For the text-containing cell, return its midpoint in (X, Y) coordinate format. 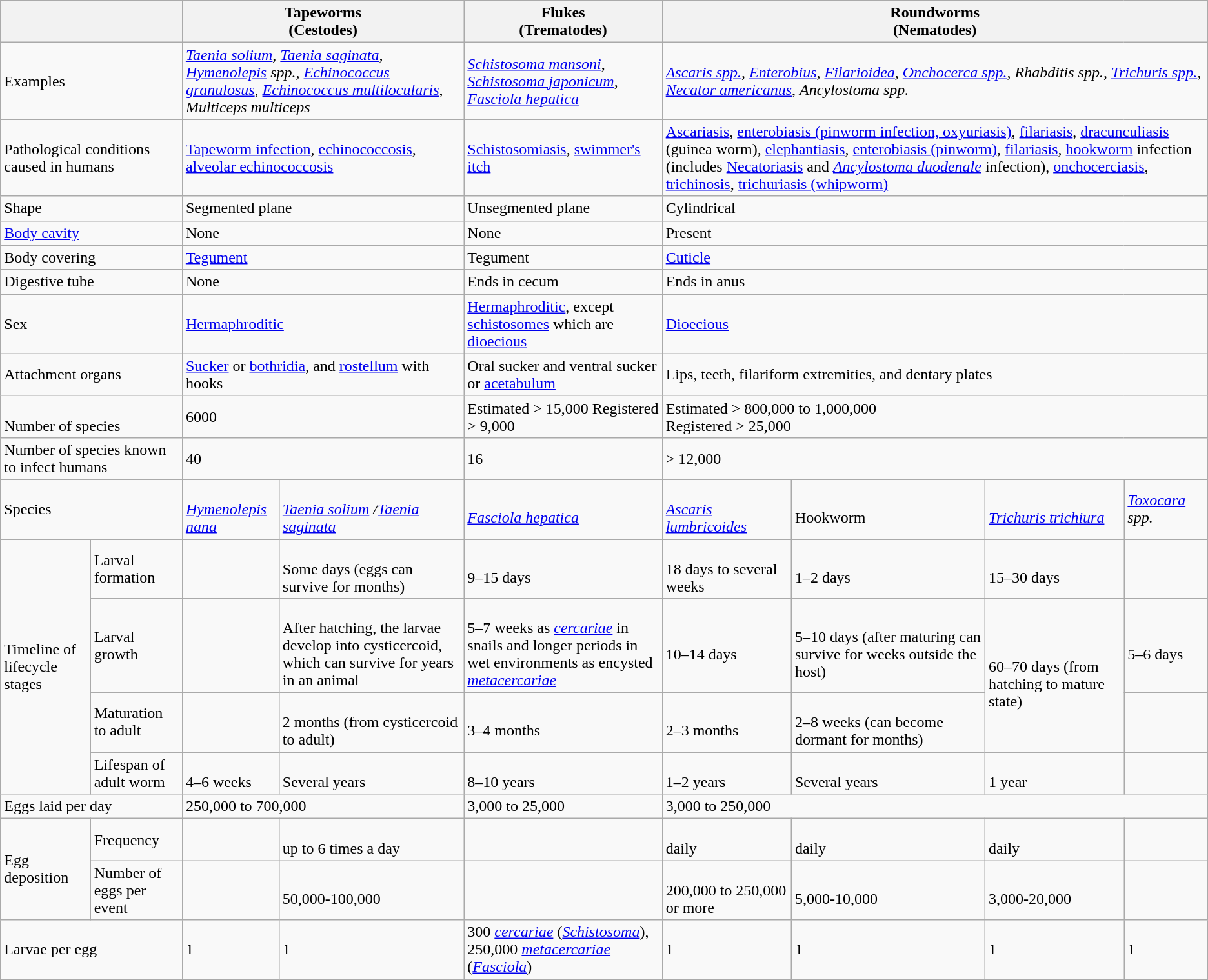
2–8 weeks (can become dormant for months) (888, 723)
10–14 days (727, 646)
1–2 days (888, 569)
Hermaphroditic (323, 324)
up to 6 times a day (371, 840)
Timeline of lifecycle stages (45, 667)
3–4 months (563, 723)
Body covering (92, 257)
Oral sucker and ventral sucker or acetabulum (563, 374)
Some days (eggs can survive for months) (371, 569)
Lips, teeth, filariform extremities, and dentary plates (934, 374)
Species (92, 509)
Cuticle (934, 257)
200,000 to 250,000 or more (727, 890)
Larval growth (136, 646)
5,000-10,000 (888, 890)
5–7 weeks as cercariae in snails and longer periods in wet environments as encysted metacercariae (563, 646)
9–15 days (563, 569)
Present (934, 233)
3,000-20,000 (1054, 890)
Roundworms(Nematodes) (934, 22)
18 days to several weeks (727, 569)
Sucker or bothridia, and rostellum with hooks (323, 374)
Attachment organs (92, 374)
Taenia solium /Taenia saginata (371, 509)
15–30 days (1054, 569)
1–2 years (727, 773)
2–3 months (727, 723)
300 cercariae (Schistosoma), 250,000 metacercariae (Fasciola) (563, 950)
Segmented plane (323, 208)
Eggs laid per day (92, 806)
Estimated > 800,000 to 1,000,000Registered > 25,000 (934, 417)
Tapeworms(Cestodes) (323, 22)
Number of species known to infect humans (92, 458)
Hookworm (888, 509)
Larval formation (136, 569)
60–70 days (from hatching to mature state) (1054, 675)
Schistosomiasis, swimmer's itch (563, 157)
Flukes(Trematodes) (563, 22)
3,000 to 250,000 (934, 806)
Unsegmented plane (563, 208)
16 (563, 458)
Lifespan of adult worm (136, 773)
250,000 to 700,000 (323, 806)
Egg deposition (45, 870)
After hatching, the larvae develop into cysticercoid, which can survive for years in an animal (371, 646)
Cylindrical (934, 208)
2 months (from cysticercoid to adult) (371, 723)
5–6 days (1165, 646)
1 year (1054, 773)
Hymenolepis nana (230, 509)
50,000-100,000 (371, 890)
Taenia solium, Taenia saginata, Hymenolepis spp., Echinococcus granulosus, Echinococcus multilocularis, Multiceps multiceps (323, 81)
Number of species (92, 417)
Sex (92, 324)
6000 (323, 417)
Number of eggs per event (136, 890)
Tapeworm infection, echinococcosis, alveolar echinococcosis (323, 157)
Ascaris spp., Enterobius, Filarioidea, Onchocerca spp., Rhabditis spp., Trichuris spp., Necator americanus, Ancylostoma spp. (934, 81)
Ends in anus (934, 282)
Pathological conditions caused in humans (92, 157)
5–10 days (after maturing can survive for weeks outside the host) (888, 646)
Trichuris trichiura (1054, 509)
40 (323, 458)
Frequency (136, 840)
4–6 weeks (230, 773)
Ends in cecum (563, 282)
Maturation to adult (136, 723)
Toxocara spp. (1165, 509)
8–10 years (563, 773)
Digestive tube (92, 282)
Estimated > 15,000 Registered > 9,000 (563, 417)
Hermaphroditic, except schistosomes which are dioecious (563, 324)
Schistosoma mansoni, Schistosoma japonicum,Fasciola hepatica (563, 81)
Fasciola hepatica (563, 509)
3,000 to 25,000 (563, 806)
Examples (92, 81)
> 12,000 (934, 458)
Ascaris lumbricoides (727, 509)
Dioecious (934, 324)
Larvae per egg (92, 950)
Body cavity (92, 233)
Shape (92, 208)
